Return the [x, y] coordinate for the center point of the cell that contains the specified text.  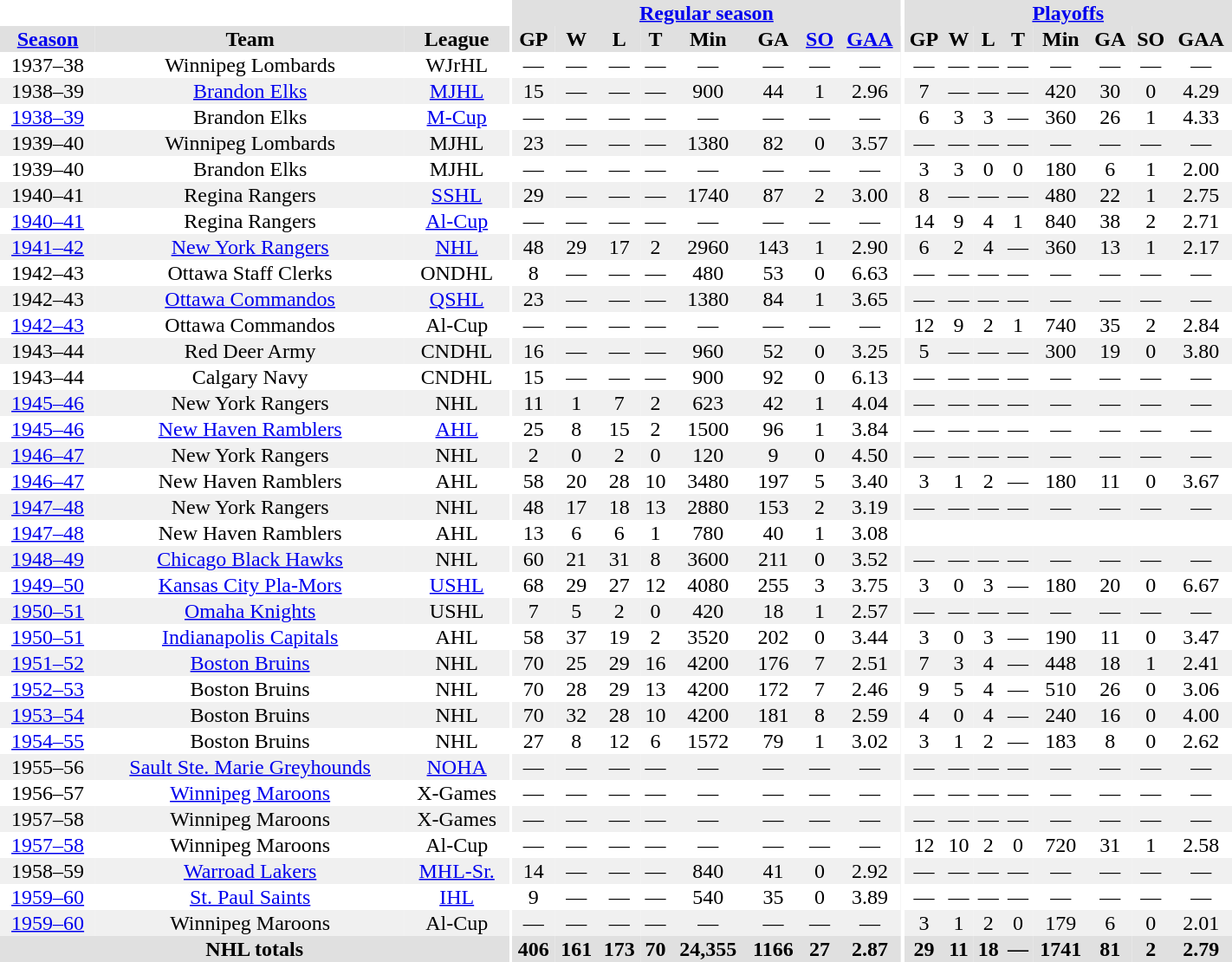
QSHL [457, 299]
3.75 [870, 585]
38 [1111, 221]
3.67 [1201, 481]
3.57 [870, 143]
1740 [709, 195]
37 [577, 637]
3.06 [1201, 689]
3.80 [1201, 351]
44 [773, 91]
MHL-Sr. [457, 871]
84 [773, 299]
540 [709, 897]
1955–56 [48, 767]
3.47 [1201, 637]
2.87 [870, 949]
740 [1060, 325]
NOHA [457, 767]
Regular season [706, 13]
172 [773, 689]
2.58 [1201, 845]
1741 [1060, 949]
3480 [709, 481]
510 [1060, 689]
Red Deer Army [250, 351]
41 [773, 871]
202 [773, 637]
300 [1060, 351]
32 [577, 715]
Indianapolis Capitals [250, 637]
1954–55 [48, 741]
1953–54 [48, 715]
211 [773, 559]
3.44 [870, 637]
720 [1060, 845]
2.59 [870, 715]
42 [773, 403]
2.01 [1201, 923]
30 [1111, 91]
WJrHL [457, 65]
3.84 [870, 429]
60 [534, 559]
2.46 [870, 689]
Team [250, 39]
2960 [709, 247]
2.96 [870, 91]
2.17 [1201, 247]
3.89 [870, 897]
780 [709, 533]
6.63 [870, 273]
Playoffs [1067, 13]
Calgary Navy [250, 377]
3.25 [870, 351]
2880 [709, 507]
2.79 [1201, 949]
2.92 [870, 871]
2.51 [870, 663]
St. Paul Saints [250, 897]
255 [773, 585]
68 [534, 585]
1952–53 [48, 689]
179 [1060, 923]
2.84 [1201, 325]
SSHL [457, 195]
4.04 [870, 403]
3.08 [870, 533]
1948–49 [48, 559]
52 [773, 351]
176 [773, 663]
87 [773, 195]
Season [48, 39]
Chicago Black Hawks [250, 559]
3520 [709, 637]
406 [534, 949]
53 [773, 273]
1166 [773, 949]
1958–59 [48, 871]
3.65 [870, 299]
Ottawa Staff Clerks [250, 273]
240 [1060, 715]
6.13 [870, 377]
1937–38 [48, 65]
82 [773, 143]
190 [1060, 637]
181 [773, 715]
197 [773, 481]
3.40 [870, 481]
4.29 [1201, 91]
448 [1060, 663]
2.75 [1201, 195]
81 [1111, 949]
1572 [709, 741]
4.33 [1201, 117]
League [457, 39]
ONDHL [457, 273]
2.41 [1201, 663]
4.50 [870, 455]
96 [773, 429]
2.00 [1201, 169]
183 [1060, 741]
21 [577, 559]
Warroad Lakers [250, 871]
3.52 [870, 559]
1949–50 [48, 585]
2.57 [870, 611]
1951–52 [48, 663]
24,355 [709, 949]
NHL totals [255, 949]
3600 [709, 559]
153 [773, 507]
22 [1111, 195]
1941–42 [48, 247]
2.71 [1201, 221]
120 [709, 455]
M-Cup [457, 117]
1500 [709, 429]
2.62 [1201, 741]
3.02 [870, 741]
4.00 [1201, 715]
161 [577, 949]
IHL [457, 897]
Omaha Knights [250, 611]
1956–57 [48, 793]
79 [773, 741]
Sault Ste. Marie Greyhounds [250, 767]
173 [619, 949]
623 [709, 403]
4080 [709, 585]
6.67 [1201, 585]
143 [773, 247]
3.19 [870, 507]
2.90 [870, 247]
Kansas City Pla-Mors [250, 585]
40 [773, 533]
3.00 [870, 195]
960 [709, 351]
92 [773, 377]
